Locate the cell with the specified text and output its (X, Y) center coordinate. 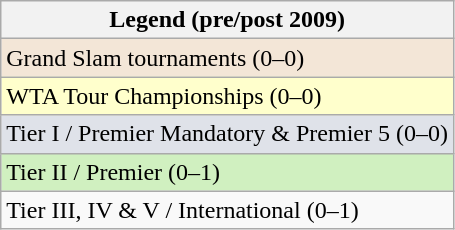
Grand Slam tournaments (0–0) (228, 58)
Tier I / Premier Mandatory & Premier 5 (0–0) (228, 134)
Tier III, IV & V / International (0–1) (228, 210)
WTA Tour Championships (0–0) (228, 96)
Tier II / Premier (0–1) (228, 172)
Legend (pre/post 2009) (228, 20)
